Extract the (X, Y) coordinate from the center of the cell holding the provided text.  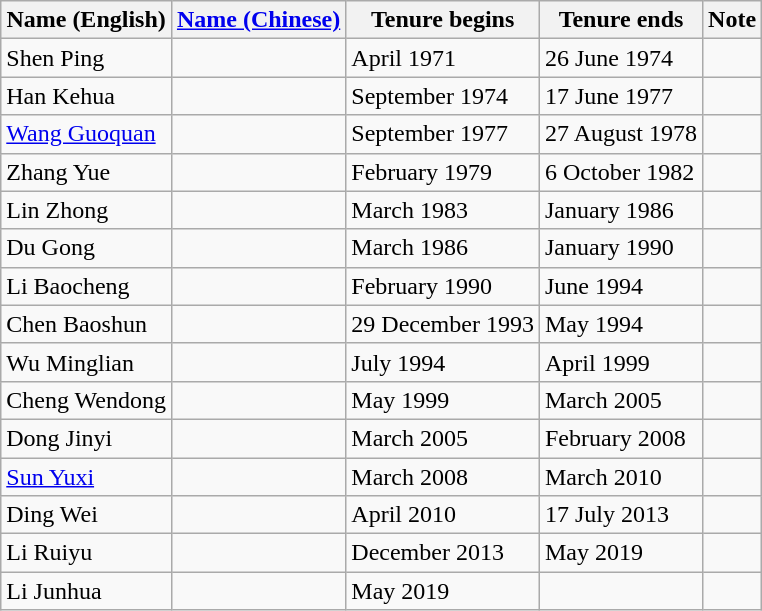
January 1990 (620, 248)
Li Ruiyu (86, 553)
Du Gong (86, 248)
Chen Baoshun (86, 324)
June 1994 (620, 286)
26 June 1974 (620, 58)
Han Kehua (86, 96)
December 2013 (443, 553)
September 1974 (443, 96)
Wang Guoquan (86, 134)
Li Baocheng (86, 286)
27 August 1978 (620, 134)
Name (Chinese) (258, 20)
April 1971 (443, 58)
February 1990 (443, 286)
May 1994 (620, 324)
July 1994 (443, 362)
Sun Yuxi (86, 477)
February 1979 (443, 172)
Zhang Yue (86, 172)
29 December 1993 (443, 324)
Name (English) (86, 20)
March 2008 (443, 477)
March 1983 (443, 210)
May 1999 (443, 400)
February 2008 (620, 438)
Cheng Wendong (86, 400)
6 October 1982 (620, 172)
Li Junhua (86, 591)
April 2010 (443, 515)
Ding Wei (86, 515)
Tenure ends (620, 20)
Tenure begins (443, 20)
Note (732, 20)
September 1977 (443, 134)
17 June 1977 (620, 96)
March 2010 (620, 477)
April 1999 (620, 362)
Shen Ping (86, 58)
March 1986 (443, 248)
17 July 2013 (620, 515)
Dong Jinyi (86, 438)
Lin Zhong (86, 210)
Wu Minglian (86, 362)
January 1986 (620, 210)
